For the text-containing cell, return its midpoint in [x, y] coordinate format. 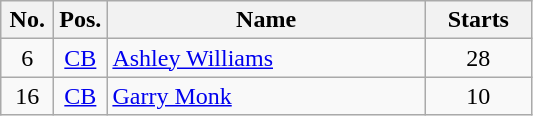
Starts [478, 20]
6 [28, 58]
16 [28, 96]
10 [478, 96]
28 [478, 58]
No. [28, 20]
Garry Monk [266, 96]
Pos. [80, 20]
Name [266, 20]
Ashley Williams [266, 58]
